Locate the cell with the specified text and output its [x, y] center coordinate. 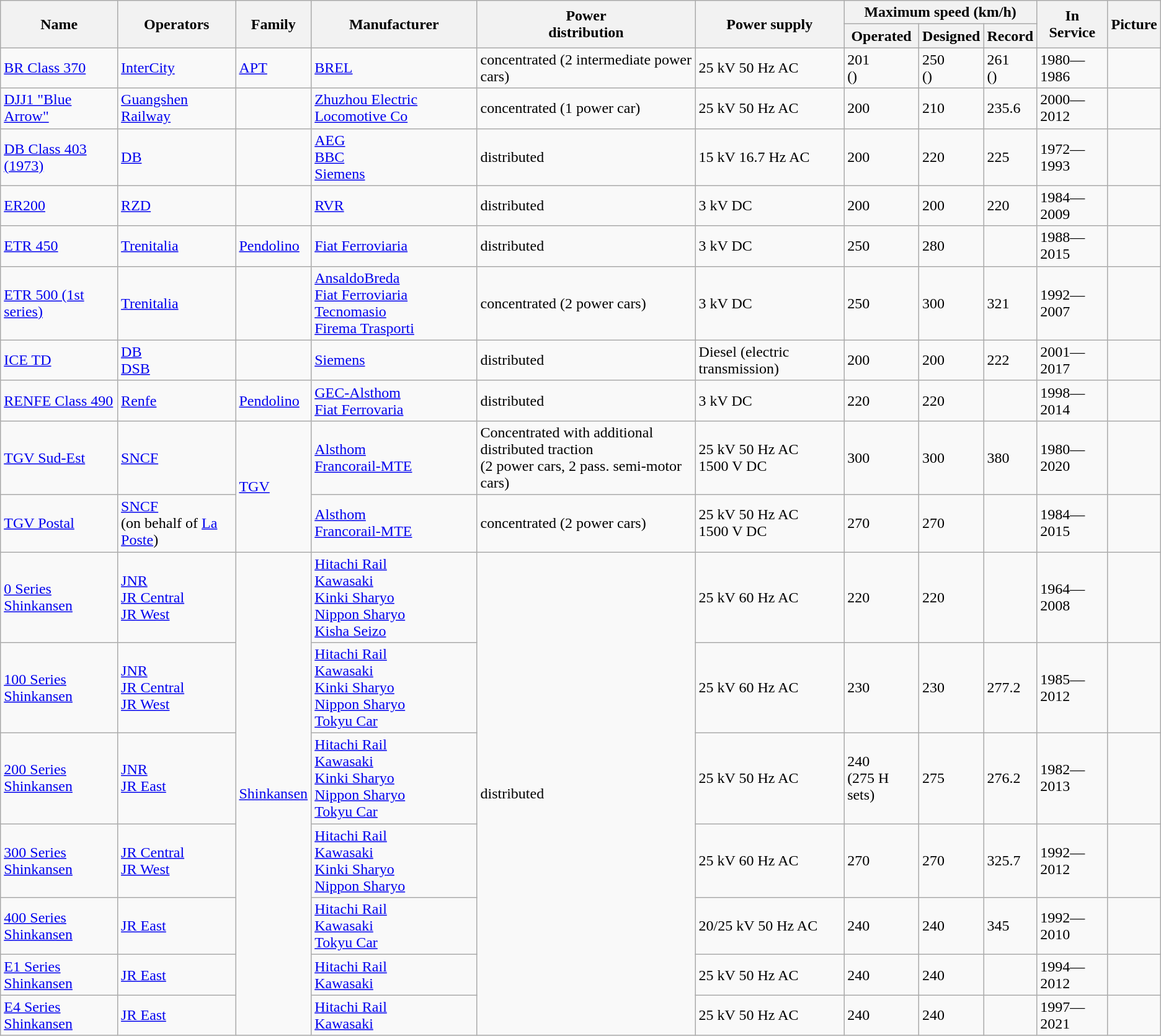
Shinkansen [274, 794]
380 [1010, 458]
222 [1010, 360]
ICE TD [60, 360]
Manufacturer [394, 24]
Zhuzhou Electric Locomotive Co [394, 108]
Siemens [394, 360]
Powerdistribution [586, 24]
240(275 H sets) [882, 779]
DB [177, 157]
100 Series Shinkansen [60, 688]
Guangshen Railway [177, 108]
APT [274, 68]
1988—2015 [1072, 246]
15 kV 16.7 Hz AC [770, 157]
AnsaldoBredaFiat FerroviariaTecnomasioFirema Trasporti [394, 303]
1972—1993 [1072, 157]
261() [1010, 68]
TGV Sud-Est [60, 458]
RZD [177, 206]
TGV [274, 486]
1980—2020 [1072, 458]
Hitachi RailKawasakiTokyu Car [394, 926]
Family [274, 24]
SNCF [177, 458]
1992—2007 [1072, 303]
ER200 [60, 206]
201() [882, 68]
Hitachi RailKawasakiKinki SharyoNippon Sharyo [394, 861]
GEC-AlsthomFiat Ferrovaria [394, 401]
E1 Series Shinkansen [60, 975]
2001—2017 [1072, 360]
235.6 [1010, 108]
BR Class 370 [60, 68]
Operated [882, 36]
276.2 [1010, 779]
concentrated (2 intermediate power cars) [586, 68]
E4 Series Shinkansen [60, 1015]
Concentrated with additional distributed traction(2 power cars, 2 pass. semi-motor cars) [586, 458]
1997—2021 [1072, 1015]
1998—2014 [1072, 401]
345 [1010, 926]
1982—2013 [1072, 779]
DB Class 403 (1973) [60, 157]
250() [951, 68]
300 Series Shinkansen [60, 861]
1980—1986 [1072, 68]
Record [1010, 36]
225 [1010, 157]
Picture [1134, 24]
0 Series Shinkansen [60, 597]
Hitachi RailKawasakiKinki SharyoNippon SharyoKisha Seizo [394, 597]
Fiat Ferroviaria [394, 246]
1964—2008 [1072, 597]
Designed [951, 36]
275 [951, 779]
210 [951, 108]
Diesel (electric transmission) [770, 360]
Name [60, 24]
1984—2015 [1072, 523]
280 [951, 246]
DB DSB [177, 360]
InService [1072, 24]
200 Series Shinkansen [60, 779]
2000—2012 [1072, 108]
AEGBBCSiemens [394, 157]
BREL [394, 68]
DJJ1 "Blue Arrow" [60, 108]
1992—2010 [1072, 926]
321 [1010, 303]
Operators [177, 24]
JNR JR East [177, 779]
400 Series Shinkansen [60, 926]
1985—2012 [1072, 688]
20/25 kV 50 Hz AC [770, 926]
325.7 [1010, 861]
TGV Postal [60, 523]
InterCity [177, 68]
RVR [394, 206]
ETR 450 [60, 246]
1994—2012 [1072, 975]
SNCF(on behalf of La Poste) [177, 523]
1992—2012 [1072, 861]
1984—2009 [1072, 206]
277.2 [1010, 688]
JR Central JR West [177, 861]
RENFE Class 490 [60, 401]
Renfe [177, 401]
Power supply [770, 24]
ETR 500 (1st series) [60, 303]
Maximum speed (km/h) [940, 12]
concentrated (1 power car) [586, 108]
